For the text-containing cell, return its midpoint in (x, y) coordinate format. 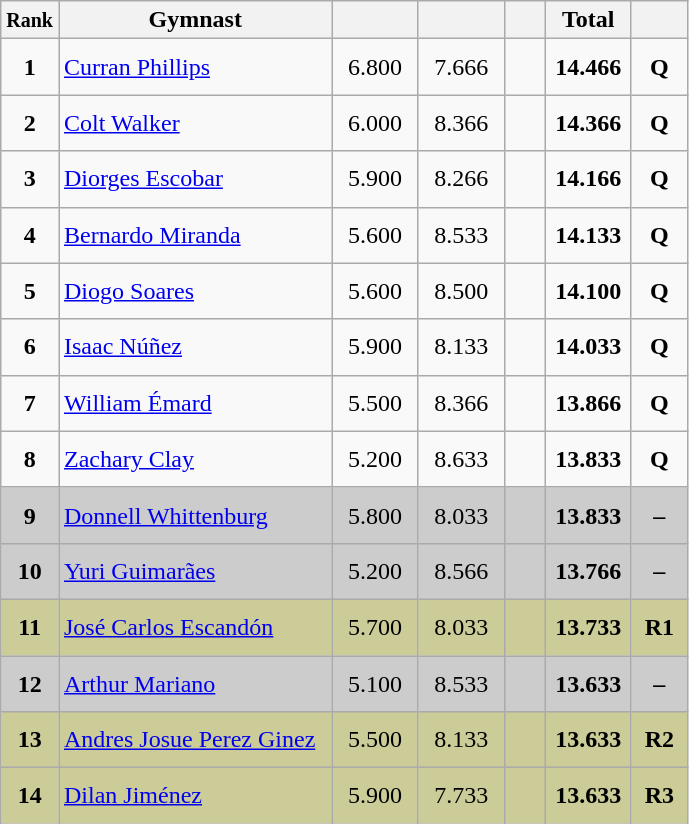
2 (30, 123)
Bernardo Miranda (195, 235)
6.000 (375, 123)
3 (30, 179)
6.800 (375, 67)
13.866 (588, 403)
9 (30, 515)
5.100 (375, 684)
Curran Phillips (195, 67)
Donnell Whittenburg (195, 515)
Diorges Escobar (195, 179)
Yuri Guimarães (195, 571)
Colt Walker (195, 123)
R2 (659, 740)
10 (30, 571)
8.266 (461, 179)
Gymnast (195, 20)
R1 (659, 627)
Rank (30, 20)
José Carlos Escandón (195, 627)
Andres Josue Perez Ginez (195, 740)
13.766 (588, 571)
R3 (659, 796)
7.666 (461, 67)
William Émard (195, 403)
14.466 (588, 67)
8 (30, 459)
Arthur Mariano (195, 684)
6 (30, 347)
14.100 (588, 291)
5.800 (375, 515)
14.166 (588, 179)
Dilan Jiménez (195, 796)
5.700 (375, 627)
1 (30, 67)
Total (588, 20)
Zachary Clay (195, 459)
14.133 (588, 235)
12 (30, 684)
14.366 (588, 123)
7.733 (461, 796)
7 (30, 403)
14.033 (588, 347)
14 (30, 796)
4 (30, 235)
8.500 (461, 291)
Diogo Soares (195, 291)
13.733 (588, 627)
13 (30, 740)
5 (30, 291)
11 (30, 627)
8.633 (461, 459)
Isaac Núñez (195, 347)
8.566 (461, 571)
